For the text-containing cell, return its midpoint in (x, y) coordinate format. 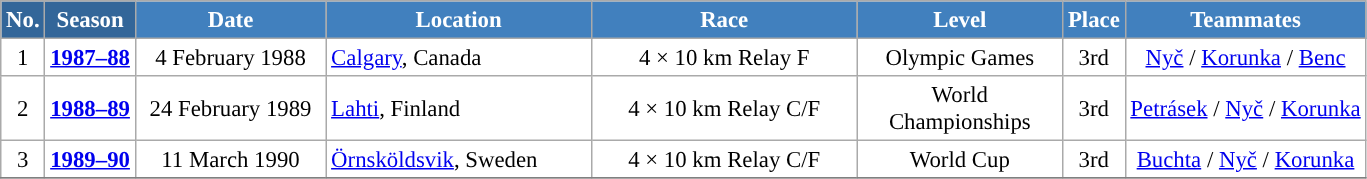
Calgary, Canada (459, 58)
24 February 1989 (230, 108)
Nyč / Korunka / Benc (1246, 58)
Lahti, Finland (459, 108)
1 (23, 58)
4 February 1988 (230, 58)
3 (23, 160)
Petrásek / Nyč / Korunka (1246, 108)
No. (23, 20)
Date (230, 20)
11 March 1990 (230, 160)
1987–88 (90, 58)
1988–89 (90, 108)
World Cup (960, 160)
Olympic Games (960, 58)
Teammates (1246, 20)
4 × 10 km Relay F (724, 58)
2 (23, 108)
Location (459, 20)
World Championships (960, 108)
Season (90, 20)
Level (960, 20)
Place (1094, 20)
1989–90 (90, 160)
Örnsköldsvik, Sweden (459, 160)
Buchta / Nyč / Korunka (1246, 160)
Race (724, 20)
